Provide the (X, Y) coordinate of the cell's center where the given text is located.  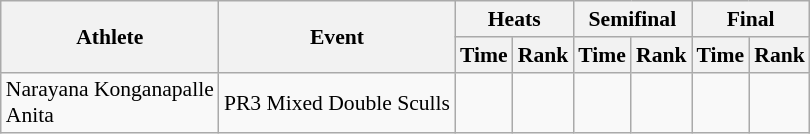
Final (751, 19)
Event (337, 36)
Athlete (110, 36)
Heats (514, 19)
Semifinal (632, 19)
Narayana KonganapalleAnita (110, 102)
PR3 Mixed Double Sculls (337, 102)
